Capture the cell that displays the provided text and extract its [x, y] central coordinate. 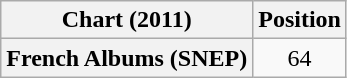
Chart (2011) [127, 20]
French Albums (SNEP) [127, 58]
64 [300, 58]
Position [300, 20]
